From the cell containing the given text, extract its center point as [x, y] coordinate. 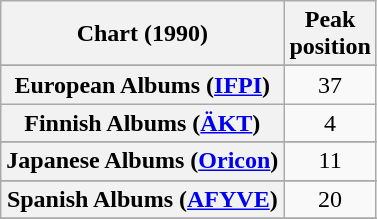
20 [330, 199]
Spanish Albums (AFYVE) [142, 199]
Finnish Albums (ÄKT) [142, 123]
Chart (1990) [142, 34]
4 [330, 123]
37 [330, 85]
11 [330, 161]
Peakposition [330, 34]
European Albums (IFPI) [142, 85]
Japanese Albums (Oricon) [142, 161]
